Determine the (x, y) coordinate at the center of the cell enclosing the given text.  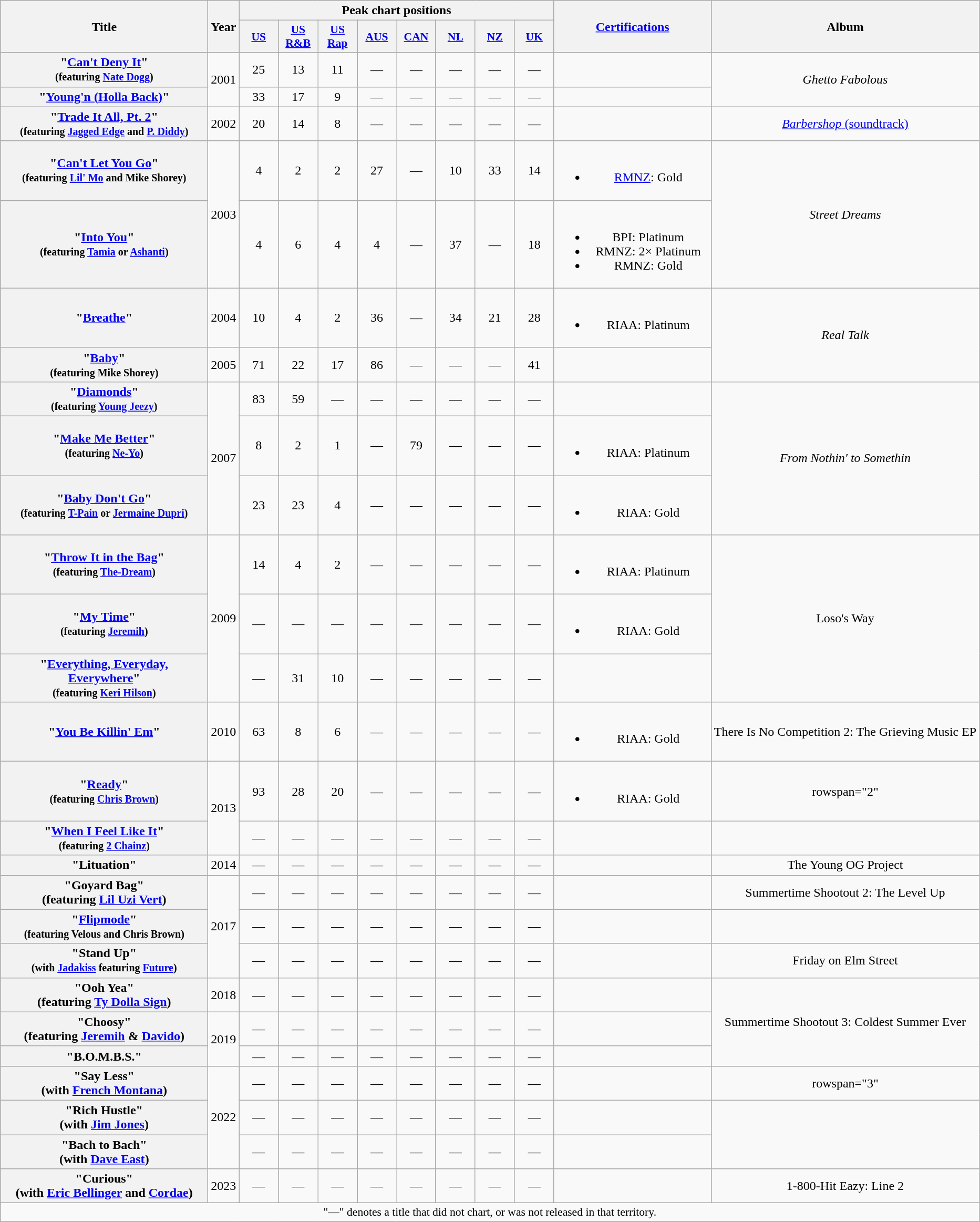
2009 (224, 619)
NL (455, 37)
USR&B (298, 37)
Summertime Shootout 2: The Level Up (845, 892)
"Baby Don't Go"(featuring T-Pain or Jermaine Dupri) (104, 505)
"Curious"(with Eric Bellinger and Cordae) (104, 1186)
"Can't Let You Go"(featuring Lil' Mo and Mike Shorey) (104, 170)
rowspan="2" (845, 792)
Album (845, 26)
36 (377, 317)
UK (534, 37)
"Diamonds"(featuring Young Jeezy) (104, 398)
"Rich Hustle"(with Jim Jones) (104, 1117)
13 (298, 69)
"Ooh Yea"(featuring Ty Dolla Sign) (104, 994)
37 (455, 244)
NZ (495, 37)
"You Be Killin' Em" (104, 732)
US (259, 37)
2022 (224, 1117)
2014 (224, 865)
2017 (224, 926)
41 (534, 365)
1-800-Hit Eazy: Line 2 (845, 1186)
Loso's Way (845, 619)
2019 (224, 1039)
"B.O.M.B.S." (104, 1056)
"Young'n (Holla Back)" (104, 97)
"Breathe" (104, 317)
The Young OG Project (845, 865)
Real Talk (845, 335)
"Say Less"(with French Montana) (104, 1083)
"Flipmode"(featuring Velous and Chris Brown) (104, 926)
9 (337, 97)
27 (377, 170)
"Trade It All, Pt. 2"(featuring Jagged Edge and P. Diddy) (104, 124)
2004 (224, 317)
From Nothin' to Somethin (845, 458)
USRap (337, 37)
71 (259, 365)
Ghetto Fabolous (845, 80)
"Into You"(featuring Tamia or Ashanti) (104, 244)
"Stand Up"(with Jadakiss featuring Future) (104, 961)
21 (495, 317)
"Make Me Better"(featuring Ne-Yo) (104, 446)
CAN (416, 37)
Friday on Elm Street (845, 961)
2005 (224, 365)
18 (534, 244)
"—" denotes a title that did not chart, or was not released in that territory. (490, 1213)
2002 (224, 124)
2013 (224, 808)
2010 (224, 732)
"Baby"(featuring Mike Shorey) (104, 365)
Peak chart positions (396, 11)
2003 (224, 214)
22 (298, 365)
"My Time"(featuring Jeremih) (104, 624)
RMNZ: Gold (633, 170)
"Everything, Everyday, Everywhere"(featuring Keri Hilson) (104, 678)
2001 (224, 80)
11 (337, 69)
2023 (224, 1186)
"Can't Deny It"(featuring Nate Dogg) (104, 69)
59 (298, 398)
"Goyard Bag"(featuring Lil Uzi Vert) (104, 892)
63 (259, 732)
Certifications (633, 26)
"Throw It in the Bag"(featuring The-Dream) (104, 564)
86 (377, 365)
"Ready"(featuring Chris Brown) (104, 792)
"Bach to Bach"(with Dave East) (104, 1151)
There Is No Competition 2: The Grieving Music EP (845, 732)
AUS (377, 37)
"When I Feel Like It"(featuring 2 Chainz) (104, 838)
Year (224, 26)
rowspan="3" (845, 1083)
Summertime Shootout 3: Coldest Summer Ever (845, 1022)
Title (104, 26)
1 (337, 446)
BPI: PlatinumRMNZ: 2× Platinum RMNZ: Gold (633, 244)
79 (416, 446)
Street Dreams (845, 214)
34 (455, 317)
2018 (224, 994)
"Choosy"(featuring Jeremih & Davido) (104, 1029)
"Lituation" (104, 865)
25 (259, 69)
93 (259, 792)
83 (259, 398)
2007 (224, 458)
31 (298, 678)
Barbershop (soundtrack) (845, 124)
